Extract the [X, Y] coordinate from the center of the cell holding the provided text.  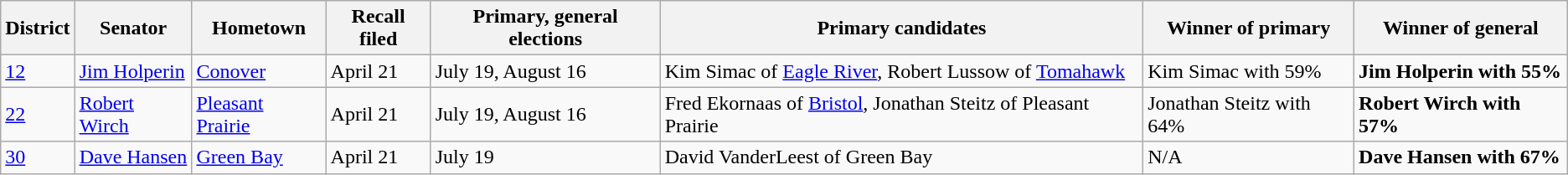
12 [38, 71]
Conover [259, 71]
Hometown [259, 28]
Recall filed [379, 28]
July 19 [545, 157]
Dave Hansen with 67% [1461, 157]
Winner of general [1461, 28]
22 [38, 114]
Kim Simac with 59% [1249, 71]
Primary, general elections [545, 28]
Green Bay [259, 157]
30 [38, 157]
Primary candidates [901, 28]
District [38, 28]
Senator [133, 28]
Dave Hansen [133, 157]
Fred Ekornaas of Bristol, Jonathan Steitz of Pleasant Prairie [901, 114]
Winner of primary [1249, 28]
Robert Wirch with 57% [1461, 114]
Robert Wirch [133, 114]
Jim Holperin with 55% [1461, 71]
Jim Holperin [133, 71]
Kim Simac of Eagle River, Robert Lussow of Tomahawk [901, 71]
Jonathan Steitz with 64% [1249, 114]
N/A [1249, 157]
Pleasant Prairie [259, 114]
David VanderLeest of Green Bay [901, 157]
